Scan for the cell matching the given text and deliver its (x, y) coordinate at center. 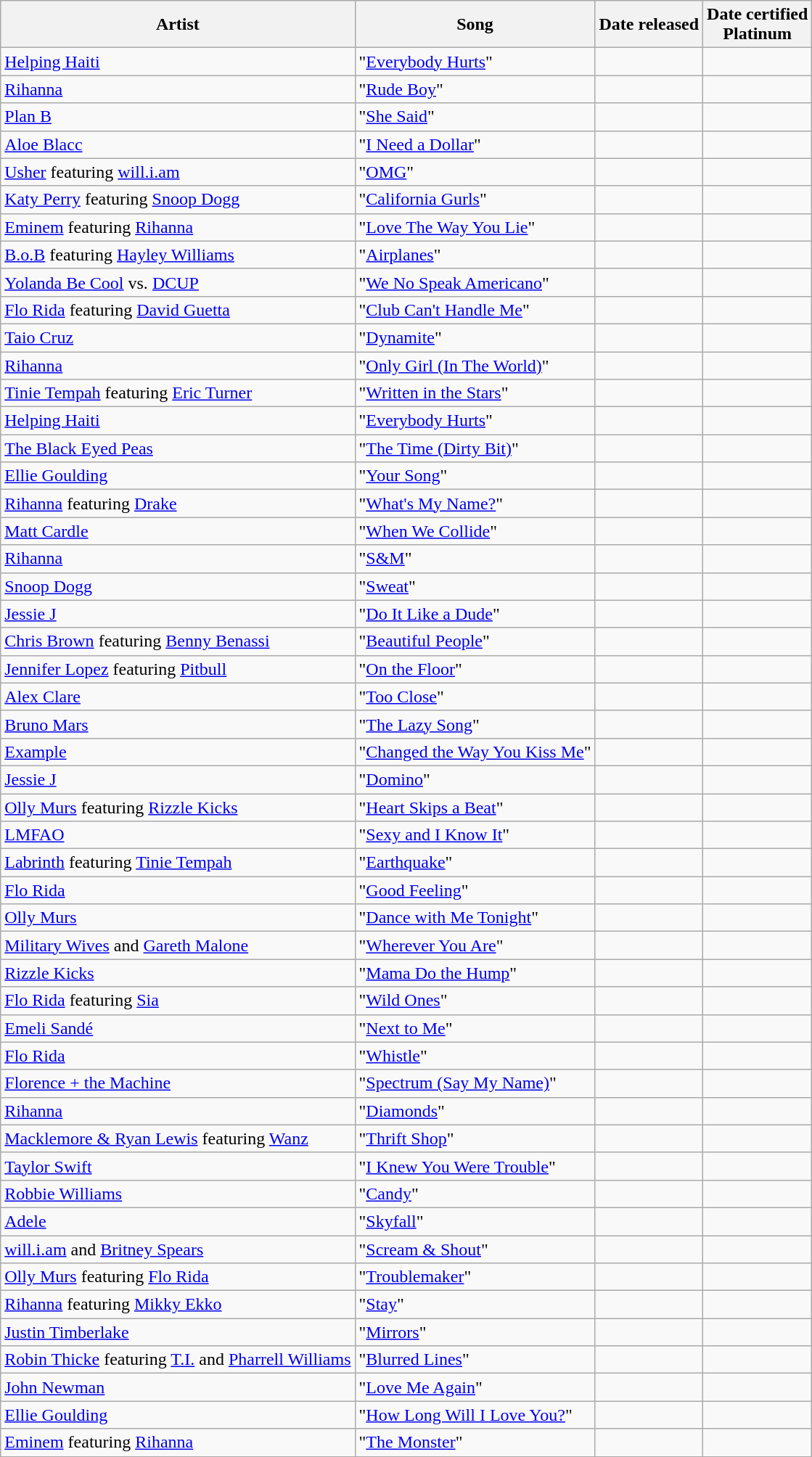
"Your Song" (475, 476)
"The Lazy Song" (475, 724)
Olly Murs featuring Flo Rida (178, 1277)
"Troublemaker" (475, 1277)
Example (178, 752)
Snoop Dogg (178, 586)
"Skyfall" (475, 1221)
Florence + the Machine (178, 1083)
"Stay" (475, 1305)
Aloe Blacc (178, 144)
Jennifer Lopez featuring Pitbull (178, 669)
"S&M" (475, 559)
"Next to Me" (475, 1028)
Military Wives and Gareth Malone (178, 945)
Bruno Mars (178, 724)
"What's My Name?" (475, 504)
"Whistle" (475, 1056)
"Love Me Again" (475, 1387)
John Newman (178, 1387)
"Love The Way You Lie" (475, 227)
"Beautiful People" (475, 641)
"Sexy and I Know It" (475, 835)
Taio Cruz (178, 337)
"Written in the Stars" (475, 393)
Macklemore & Ryan Lewis featuring Wanz (178, 1138)
Matt Cardle (178, 531)
Robin Thicke featuring T.I. and Pharrell Williams (178, 1360)
Flo Rida featuring David Guetta (178, 310)
"Diamonds" (475, 1111)
Artist (178, 25)
Robbie Williams (178, 1194)
Rihanna featuring Mikky Ekko (178, 1305)
Rizzle Kicks (178, 973)
"Heart Skips a Beat" (475, 808)
Katy Perry featuring Snoop Dogg (178, 200)
"Dynamite" (475, 337)
"Wherever You Are" (475, 945)
"Spectrum (Say My Name)" (475, 1083)
Plan B (178, 117)
"The Time (Dirty Bit)" (475, 448)
"Airplanes" (475, 255)
"Rude Boy" (475, 89)
"Dance with Me Tonight" (475, 918)
"Wild Ones" (475, 1001)
"Club Can't Handle Me" (475, 310)
The Black Eyed Peas (178, 448)
"We No Speak Americano" (475, 282)
"She Said" (475, 117)
Olly Murs featuring Rizzle Kicks (178, 808)
"Only Girl (In The World)" (475, 365)
"Thrift Shop" (475, 1138)
"Mama Do the Hump" (475, 973)
B.o.B featuring Hayley Williams (178, 255)
"Blurred Lines" (475, 1360)
"On the Floor" (475, 669)
"Earthquake" (475, 863)
"I Need a Dollar" (475, 144)
Tinie Tempah featuring Eric Turner (178, 393)
Usher featuring will.i.am (178, 172)
"California Gurls" (475, 200)
Chris Brown featuring Benny Benassi (178, 641)
Rihanna featuring Drake (178, 504)
Justin Timberlake (178, 1332)
"The Monster" (475, 1442)
Song (475, 25)
"How Long Will I Love You?" (475, 1415)
Emeli Sandé (178, 1028)
"I Knew You Were Trouble" (475, 1166)
"Scream & Shout" (475, 1249)
LMFAO (178, 835)
"Changed the Way You Kiss Me" (475, 752)
Date certifiedPlatinum (758, 25)
Flo Rida featuring Sia (178, 1001)
"When We Collide" (475, 531)
"Good Feeling" (475, 890)
"Do It Like a Dude" (475, 614)
Date released (649, 25)
Alex Clare (178, 697)
Labrinth featuring Tinie Tempah (178, 863)
"Domino" (475, 779)
Olly Murs (178, 918)
"OMG" (475, 172)
Adele (178, 1221)
"Too Close" (475, 697)
Taylor Swift (178, 1166)
Yolanda Be Cool vs. DCUP (178, 282)
"Sweat" (475, 586)
"Candy" (475, 1194)
will.i.am and Britney Spears (178, 1249)
"Mirrors" (475, 1332)
